Output the (x, y) coordinate of the center of the cell containing the given text.  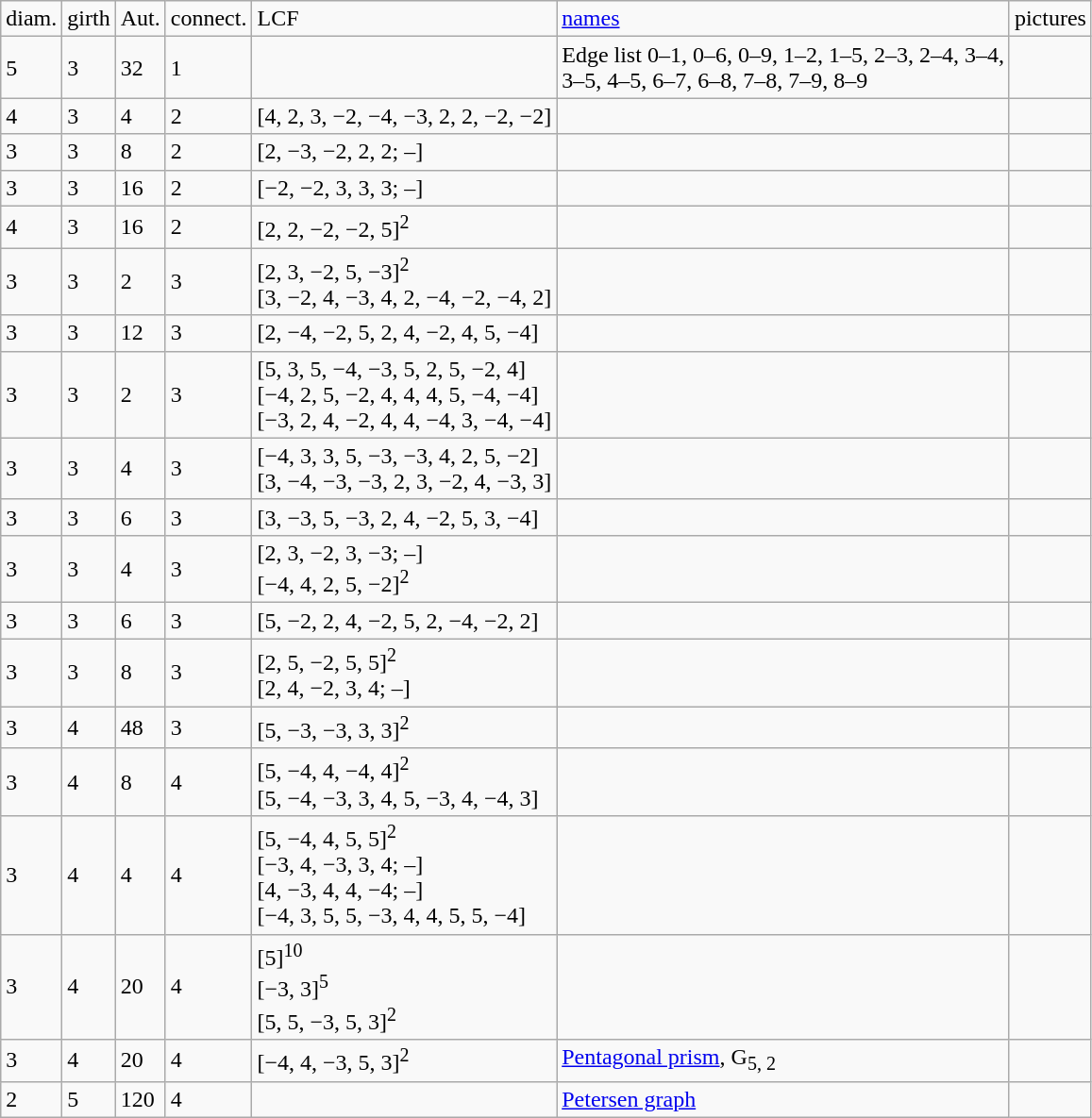
LCF (404, 19)
[5, −3, −3, 3, 3]2 (404, 728)
[5]10 [−3, 3]5 [5, 5, −3, 5, 3]2 (404, 987)
[2, 3, −2, 5, −3]2 [3, −2, 4, −3, 4, 2, −4, −2, −4, 2] (404, 282)
Edge list 0–1, 0–6, 0–9, 1–2, 1–5, 2–3, 2–4, 3–4, 3–5, 4–5, 6–7, 6–8, 7–8, 7–9, 8–9 (783, 68)
[4, 2, 3, −2, −4, −3, 2, 2, −2, −2] (404, 116)
1 (209, 68)
connect. (209, 19)
[5, 3, 5, −4, −3, 5, 2, 5, −2, 4] [−4, 2, 5, −2, 4, 4, 4, 5, −4, −4] [−3, 2, 4, −2, 4, 4, −4, 3, −4, −4] (404, 394)
[3, −3, 5, −3, 2, 4, −2, 5, 3, −4] (404, 517)
48 (140, 728)
[−4, 3, 3, 5, −3, −3, 4, 2, 5, −2] [3, −4, −3, −3, 2, 3, −2, 4, −3, 3] (404, 468)
[−4, 4, −3, 5, 3]2 (404, 1060)
[2, −3, −2, 2, 2; –] (404, 152)
pictures (1050, 19)
names (783, 19)
[−2, −2, 3, 3, 3; –] (404, 188)
[2, −4, −2, 5, 2, 4, −2, 4, 5, −4] (404, 333)
[2, 2, −2, −2, 5]2 (404, 226)
Aut. (140, 19)
Pentagonal prism, G5, 2 (783, 1060)
[5, −4, 4, −4, 4]2 [5, −4, −3, 3, 4, 5, −3, 4, −4, 3] (404, 782)
Petersen graph (783, 1099)
[2, 5, −2, 5, 5]2 [2, 4, −2, 3, 4; –] (404, 673)
32 (140, 68)
diam. (32, 19)
[5, −4, 4, 5, 5]2 [−3, 4, −3, 3, 4; –] [4, −3, 4, 4, −4; –] [−4, 3, 5, 5, −3, 4, 4, 5, 5, −4] (404, 876)
120 (140, 1099)
[5, −2, 2, 4, −2, 5, 2, −4, −2, 2] (404, 621)
girth (89, 19)
12 (140, 333)
[2, 3, −2, 3, −3; –] [−4, 4, 2, 5, −2]2 (404, 569)
